Search for the cell housing the specified text and yield its (x, y) center coordinate. 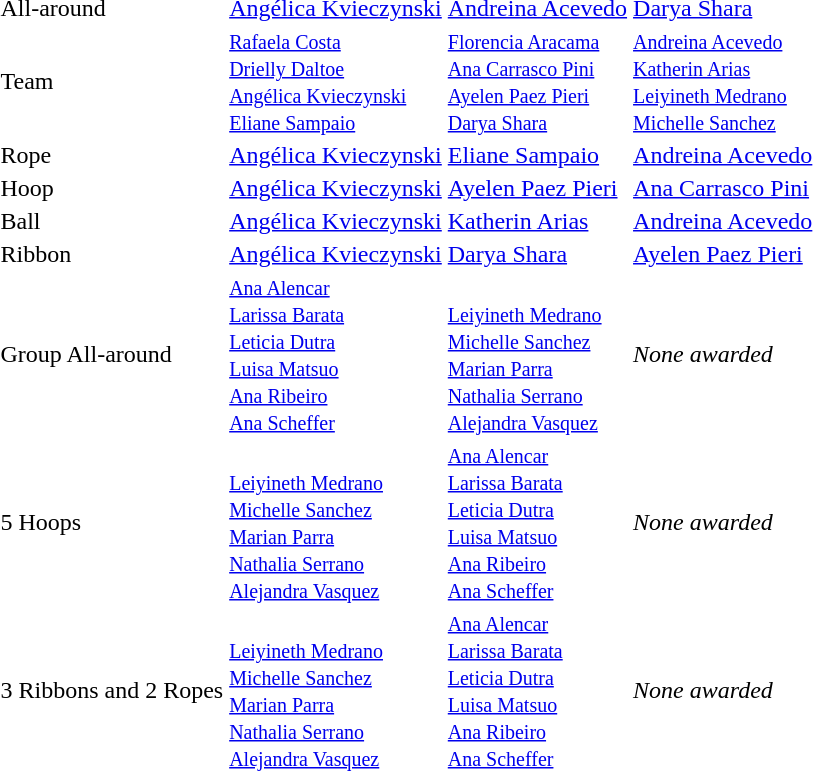
Eliane Sampaio (537, 155)
Florencia AracamaAna Carrasco PiniAyelen Paez PieriDarya Shara (537, 82)
Ayelen Paez Pieri (537, 188)
Katherin Arias (537, 221)
Darya Shara (537, 254)
Rafaela CostaDrielly DaltoeAngélica KvieczynskiEliane Sampaio (336, 82)
